Scan for the cell matching the given text and deliver its [X, Y] coordinate at center. 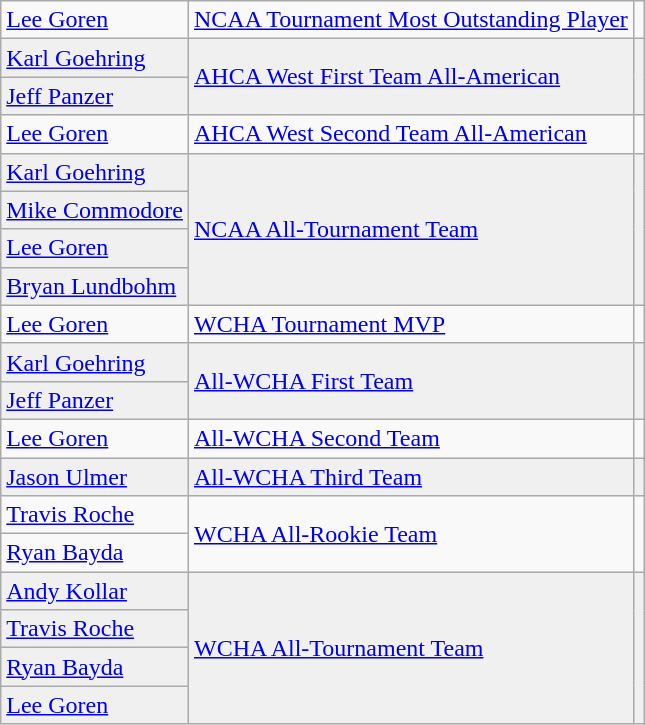
Bryan Lundbohm [95, 286]
NCAA Tournament Most Outstanding Player [410, 20]
WCHA All-Tournament Team [410, 648]
Andy Kollar [95, 591]
Mike Commodore [95, 210]
AHCA West Second Team All-American [410, 134]
All-WCHA Third Team [410, 477]
NCAA All-Tournament Team [410, 229]
All-WCHA First Team [410, 381]
AHCA West First Team All-American [410, 77]
Jason Ulmer [95, 477]
WCHA All-Rookie Team [410, 534]
WCHA Tournament MVP [410, 324]
All-WCHA Second Team [410, 438]
